Output the [x, y] coordinate of the center of the cell containing the given text.  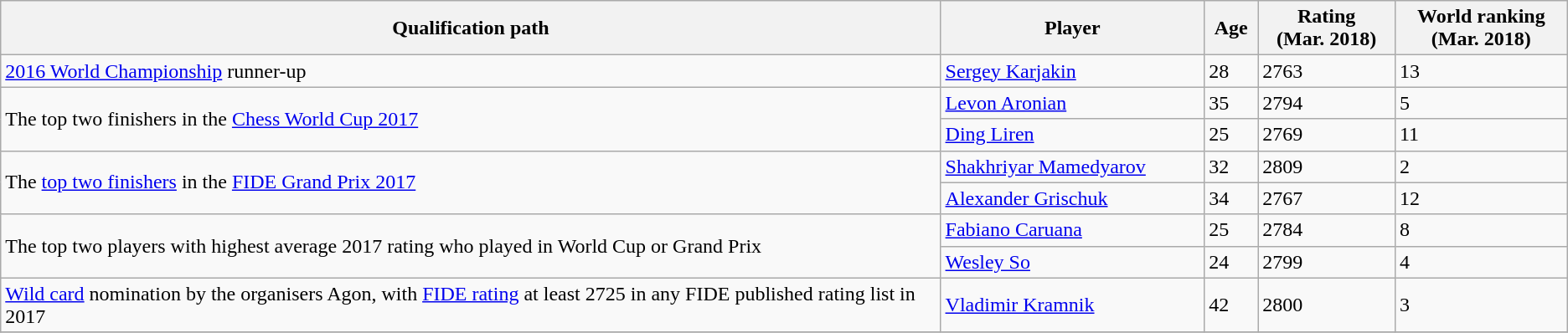
The top two players with highest average 2017 rating who played in World Cup or Grand Prix [471, 246]
Vladimir Kramnik [1072, 305]
2763 [1327, 71]
2800 [1327, 305]
2784 [1327, 230]
Rating(Mar. 2018) [1327, 28]
13 [1481, 71]
World ranking(Mar. 2018) [1481, 28]
2 [1481, 166]
Sergey Karjakin [1072, 71]
35 [1231, 103]
24 [1231, 262]
Age [1231, 28]
Alexander Grischuk [1072, 198]
2769 [1327, 135]
2809 [1327, 166]
12 [1481, 198]
11 [1481, 135]
42 [1231, 305]
Qualification path [471, 28]
34 [1231, 198]
Fabiano Caruana [1072, 230]
28 [1231, 71]
5 [1481, 103]
3 [1481, 305]
The top two finishers in the Chess World Cup 2017 [471, 119]
32 [1231, 166]
2799 [1327, 262]
Levon Aronian [1072, 103]
2794 [1327, 103]
Shakhriyar Mamedyarov [1072, 166]
2016 World Championship runner-up [471, 71]
Wild card nomination by the organisers Agon, with FIDE rating at least 2725 in any FIDE published rating list in 2017 [471, 305]
Ding Liren [1072, 135]
The top two finishers in the FIDE Grand Prix 2017 [471, 182]
2767 [1327, 198]
Player [1072, 28]
Wesley So [1072, 262]
8 [1481, 230]
4 [1481, 262]
